Locate the cell with the specified text and output its [x, y] center coordinate. 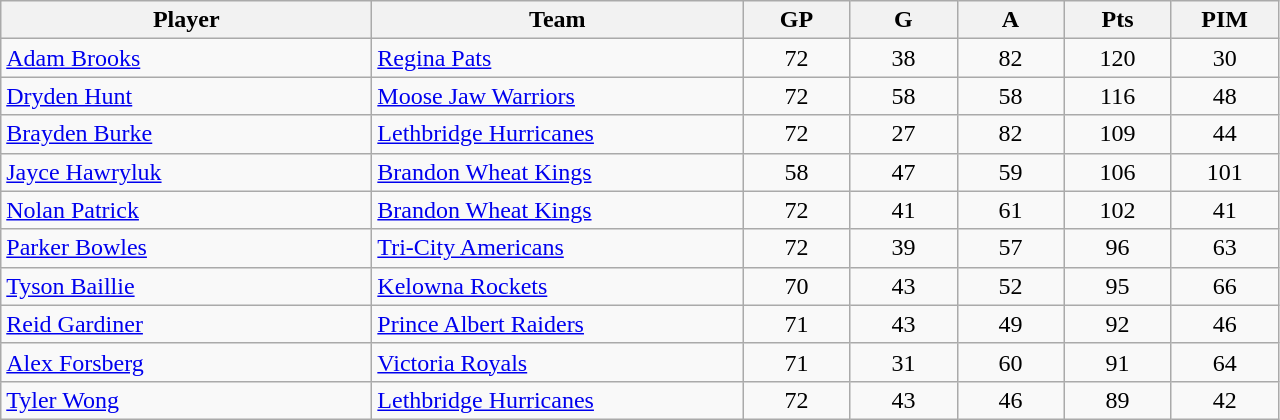
116 [1118, 96]
96 [1118, 248]
Victoria Royals [558, 362]
31 [904, 362]
60 [1010, 362]
30 [1224, 58]
GP [796, 20]
Regina Pats [558, 58]
Prince Albert Raiders [558, 324]
101 [1224, 172]
89 [1118, 400]
27 [904, 134]
Reid Gardiner [186, 324]
39 [904, 248]
91 [1118, 362]
66 [1224, 286]
63 [1224, 248]
48 [1224, 96]
Nolan Patrick [186, 210]
70 [796, 286]
Player [186, 20]
102 [1118, 210]
G [904, 20]
Jayce Hawryluk [186, 172]
109 [1118, 134]
42 [1224, 400]
106 [1118, 172]
38 [904, 58]
59 [1010, 172]
Moose Jaw Warriors [558, 96]
Tyler Wong [186, 400]
A [1010, 20]
Team [558, 20]
44 [1224, 134]
Brayden Burke [186, 134]
Tyson Baillie [186, 286]
57 [1010, 248]
PIM [1224, 20]
95 [1118, 286]
47 [904, 172]
92 [1118, 324]
64 [1224, 362]
61 [1010, 210]
Parker Bowles [186, 248]
Kelowna Rockets [558, 286]
Dryden Hunt [186, 96]
120 [1118, 58]
Adam Brooks [186, 58]
49 [1010, 324]
Tri-City Americans [558, 248]
Pts [1118, 20]
Alex Forsberg [186, 362]
52 [1010, 286]
